Search for the cell housing the specified text and yield its (x, y) center coordinate. 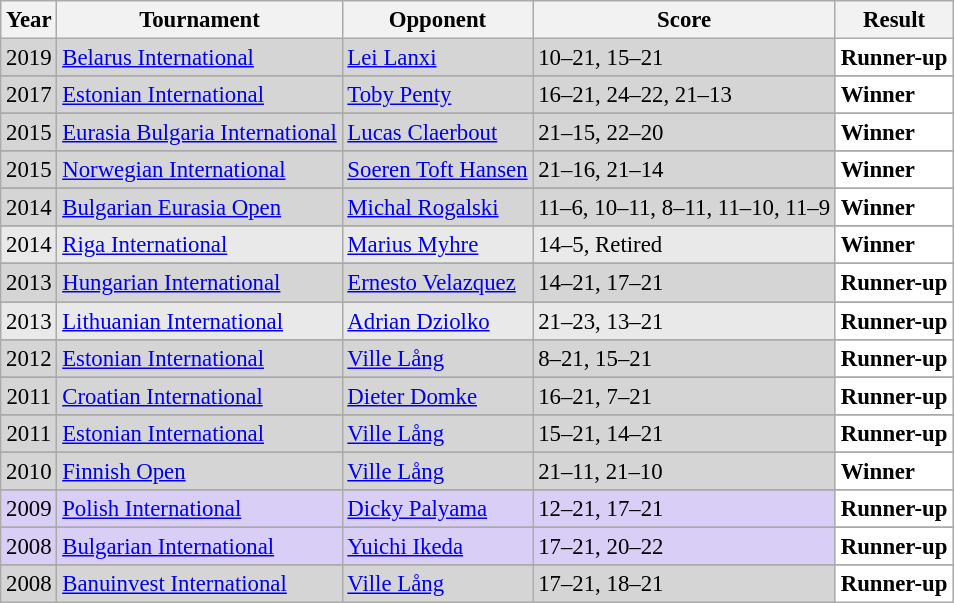
Eurasia Bulgaria International (200, 133)
Michal Rogalski (438, 208)
8–21, 15–21 (684, 358)
14–5, Retired (684, 245)
2017 (29, 95)
Marius Myhre (438, 245)
Polish International (200, 509)
12–21, 17–21 (684, 509)
Lithuanian International (200, 321)
2010 (29, 471)
Dicky Palyama (438, 509)
Adrian Dziolko (438, 321)
Soeren Toft Hansen (438, 170)
Ernesto Velazquez (438, 283)
Finnish Open (200, 471)
Croatian International (200, 396)
2019 (29, 58)
21–23, 13–21 (684, 321)
Banuinvest International (200, 584)
Belarus International (200, 58)
2009 (29, 509)
16–21, 24–22, 21–13 (684, 95)
Hungarian International (200, 283)
2012 (29, 358)
21–16, 21–14 (684, 170)
17–21, 20–22 (684, 546)
Toby Penty (438, 95)
16–21, 7–21 (684, 396)
Result (894, 20)
11–6, 10–11, 8–11, 11–10, 11–9 (684, 208)
Bulgarian International (200, 546)
10–21, 15–21 (684, 58)
Dieter Domke (438, 396)
Riga International (200, 245)
Lucas Claerbout (438, 133)
Yuichi Ikeda (438, 546)
21–11, 21–10 (684, 471)
Tournament (200, 20)
Bulgarian Eurasia Open (200, 208)
21–15, 22–20 (684, 133)
Year (29, 20)
Norwegian International (200, 170)
Lei Lanxi (438, 58)
Score (684, 20)
14–21, 17–21 (684, 283)
Opponent (438, 20)
17–21, 18–21 (684, 584)
15–21, 14–21 (684, 433)
